Provide the (x, y) coordinate of the cell's center where the given text is located.  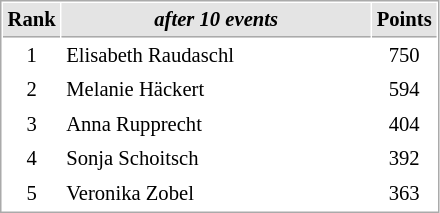
Melanie Häckert (216, 90)
363 (404, 194)
Sonja Schoitsch (216, 158)
1 (32, 56)
750 (404, 56)
Anna Rupprecht (216, 124)
Rank (32, 20)
5 (32, 194)
4 (32, 158)
Points (404, 20)
Elisabeth Raudaschl (216, 56)
2 (32, 90)
404 (404, 124)
after 10 events (216, 20)
392 (404, 158)
Veronika Zobel (216, 194)
594 (404, 90)
3 (32, 124)
